Identify which cell holds the provided text, then report its [x, y] central coordinate. 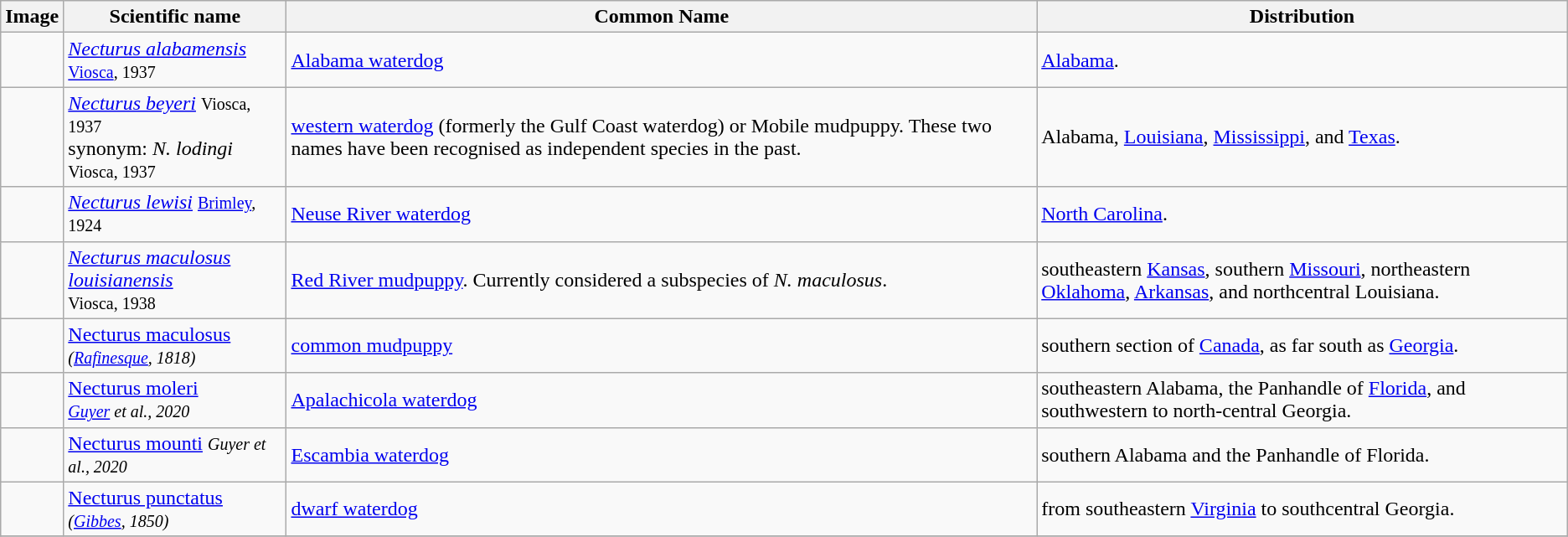
Necturus maculosus louisianensis Viosca, 1938 [175, 280]
western waterdog (formerly the Gulf Coast waterdog) or Mobile mudpuppy. These two names have been recognised as independent species in the past. [662, 137]
Alabama waterdog [662, 60]
common mudpuppy [662, 345]
Necturus moleri Guyer et al., 2020 [175, 400]
Alabama. [1302, 60]
Necturus mounti Guyer et al., 2020 [175, 454]
Escambia waterdog [662, 454]
Scientific name [175, 17]
Necturus alabamensis Viosca, 1937 [175, 60]
Distribution [1302, 17]
Red River mudpuppy. Currently considered a subspecies of N. maculosus. [662, 280]
Necturus punctatus (Gibbes, 1850) [175, 509]
Necturus beyeri Viosca, 1937 synonym: N. lodingi Viosca, 1937 [175, 137]
southern Alabama and the Panhandle of Florida. [1302, 454]
from southeastern Virginia to southcentral Georgia. [1302, 509]
southern section of Canada, as far south as Georgia. [1302, 345]
Common Name [662, 17]
Necturus lewisi Brimley, 1924 [175, 214]
southeastern Kansas, southern Missouri, northeastern Oklahoma, Arkansas, and northcentral Louisiana. [1302, 280]
dwarf waterdog [662, 509]
Necturus maculosus (Rafinesque, 1818) [175, 345]
Image [32, 17]
Neuse River waterdog [662, 214]
southeastern Alabama, the Panhandle of Florida, and southwestern to north-central Georgia. [1302, 400]
Alabama, Louisiana, Mississippi, and Texas. [1302, 137]
Apalachicola waterdog [662, 400]
North Carolina. [1302, 214]
